Return (x, y) of the center of cell containing provided text 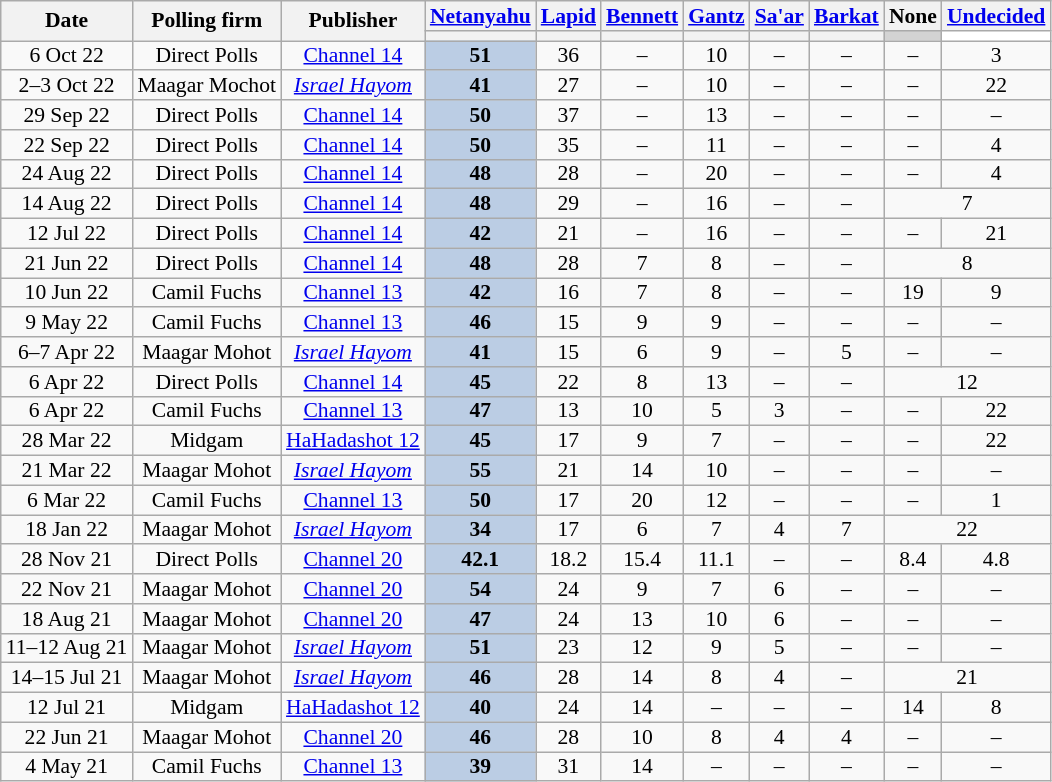
29 Sep 22 (67, 115)
9 May 22 (67, 323)
6–7 Apr 22 (67, 352)
Polling firm (206, 21)
11–12 Aug 21 (67, 648)
Maagar Mochot (206, 86)
10 Jun 22 (67, 293)
24 Aug 22 (67, 174)
35 (568, 145)
28 Nov 21 (67, 560)
8.4 (913, 560)
54 (480, 589)
11.1 (716, 560)
12 Jul 22 (67, 234)
55 (480, 471)
Gantz (716, 16)
Undecided (996, 16)
Date (67, 21)
37 (568, 115)
6 Oct 22 (67, 56)
18 Aug 21 (67, 619)
12 Jul 21 (67, 708)
40 (480, 708)
22 Sep 22 (67, 145)
Publisher (353, 21)
21 Jun 22 (67, 263)
2–3 Oct 22 (67, 86)
29 (568, 204)
15.4 (642, 560)
11 (716, 145)
18 Jan 22 (67, 530)
21 Mar 22 (67, 471)
4.8 (996, 560)
None (913, 16)
Sa'ar (780, 16)
18.2 (568, 560)
22 Jun 21 (67, 737)
34 (480, 530)
Netanyahu (480, 16)
14–15 Jul 21 (67, 678)
39 (480, 767)
23 (568, 648)
6 Mar 22 (67, 500)
Bennett (642, 16)
27 (568, 86)
4 May 21 (67, 767)
31 (568, 767)
36 (568, 56)
22 Nov 21 (67, 589)
19 (913, 293)
14 Aug 22 (67, 204)
42.1 (480, 560)
Barkat (846, 16)
Lapid (568, 16)
1 (996, 500)
28 Mar 22 (67, 441)
